Find where the given text appears and provide that cell's center as (X, Y) coordinate. 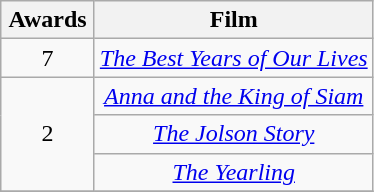
The Best Years of Our Lives (234, 58)
The Yearling (234, 172)
The Jolson Story (234, 134)
2 (48, 134)
Anna and the King of Siam (234, 96)
Film (234, 20)
7 (48, 58)
Awards (48, 20)
